Identify which cell holds the provided text, then report its (x, y) central coordinate. 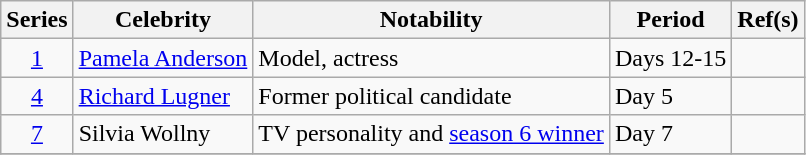
Model, actress (432, 58)
4 (37, 96)
Richard Lugner (163, 96)
Celebrity (163, 20)
Notability (432, 20)
Day 7 (670, 134)
Ref(s) (768, 20)
Silvia Wollny (163, 134)
TV personality and season 6 winner (432, 134)
Day 5 (670, 96)
Pamela Anderson (163, 58)
7 (37, 134)
1 (37, 58)
Former political candidate (432, 96)
Days 12-15 (670, 58)
Period (670, 20)
Series (37, 20)
